Find where the given text appears and provide that cell's center as [X, Y] coordinate. 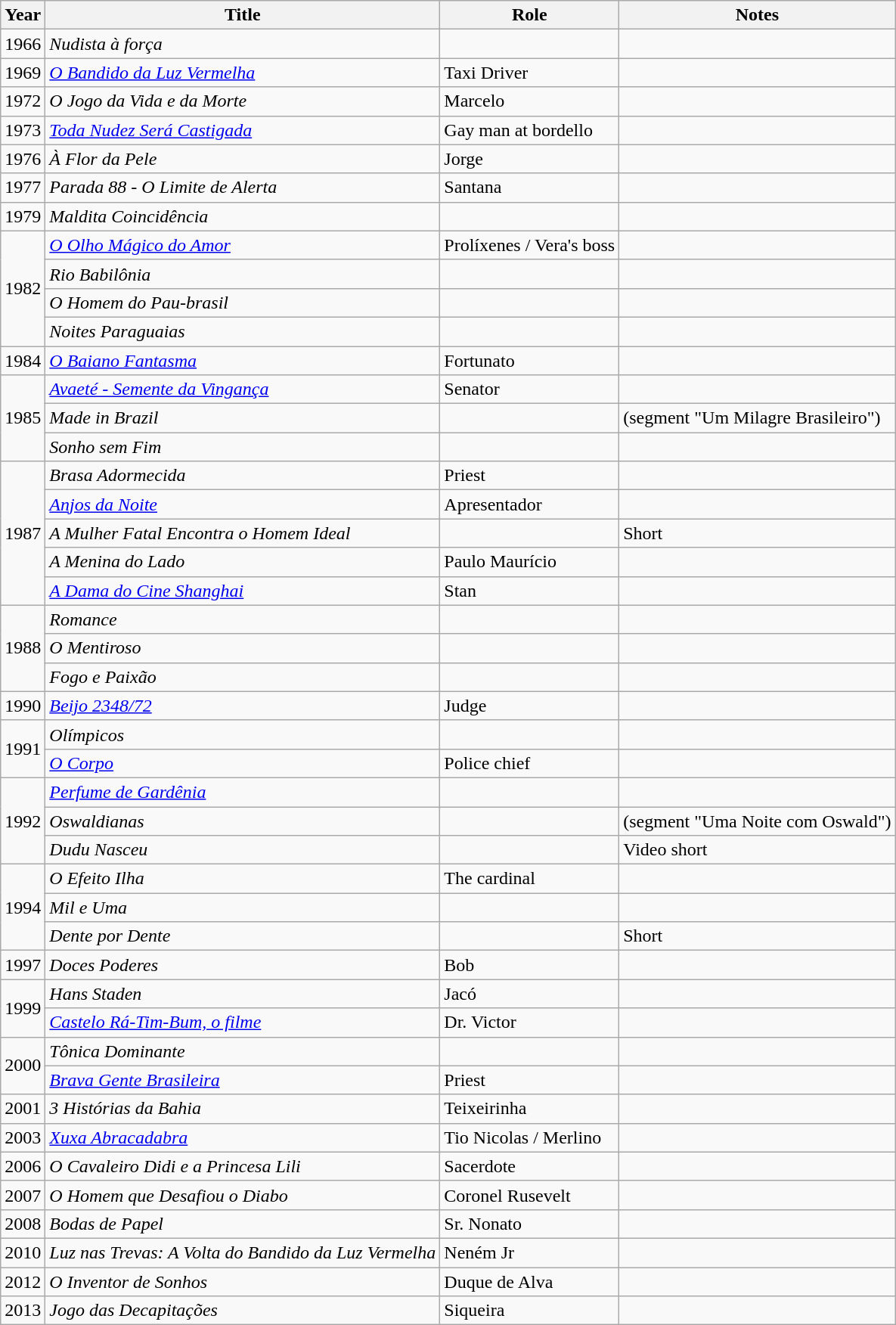
2001 [23, 1109]
2008 [23, 1224]
Coronel Rusevelt [529, 1195]
Brava Gente Brasileira [243, 1080]
Rio Babilônia [243, 274]
Doces Poderes [243, 965]
Anjos da Noite [243, 504]
2003 [23, 1137]
Avaeté - Semente da Vingança [243, 389]
Siqueira [529, 1311]
Gay man at bordello [529, 130]
Marcelo [529, 101]
Jorge [529, 159]
1982 [23, 288]
Luz nas Trevas: A Volta do Bandido da Luz Vermelha [243, 1252]
1972 [23, 101]
1999 [23, 1008]
O Bandido da Luz Vermelha [243, 73]
(segment "Uma Noite com Oswald") [758, 821]
O Baiano Fantasma [243, 361]
1977 [23, 188]
Tônica Dominante [243, 1051]
O Mentiroso [243, 648]
2000 [23, 1066]
O Jogo da Vida e da Morte [243, 101]
1976 [23, 159]
A Dama do Cine Shanghai [243, 591]
The cardinal [529, 879]
Senator [529, 389]
Judge [529, 706]
Sonho sem Fim [243, 447]
2012 [23, 1282]
Noites Paraguaias [243, 331]
2013 [23, 1311]
1994 [23, 908]
Duque de Alva [529, 1282]
Notes [758, 15]
Oswaldianas [243, 821]
1969 [23, 73]
Role [529, 15]
Neném Jr [529, 1252]
Nudista à força [243, 44]
Dente por Dente [243, 936]
Perfume de Gardênia [243, 792]
O Cavaleiro Didi e a Princesa Lili [243, 1166]
O Corpo [243, 763]
2010 [23, 1252]
Title [243, 15]
2007 [23, 1195]
Video short [758, 850]
Santana [529, 188]
Paulo Maurício [529, 562]
Fogo e Paixão [243, 677]
1988 [23, 648]
1979 [23, 216]
1990 [23, 706]
Castelo Rá-Tim-Bum, o filme [243, 1022]
(segment "Um Milagre Brasileiro") [758, 418]
Teixeirinha [529, 1109]
Bob [529, 965]
1987 [23, 533]
Sacerdote [529, 1166]
Mil e Uma [243, 908]
Jacó [529, 994]
Taxi Driver [529, 73]
1985 [23, 418]
Dr. Victor [529, 1022]
Fortunato [529, 361]
Year [23, 15]
À Flor da Pele [243, 159]
Romance [243, 619]
A Mulher Fatal Encontra o Homem Ideal [243, 533]
Prolíxenes / Vera's boss [529, 245]
O Olho Mágico do Amor [243, 245]
Sr. Nonato [529, 1224]
Tio Nicolas / Merlino [529, 1137]
Made in Brazil [243, 418]
1992 [23, 821]
O Homem do Pau-brasil [243, 303]
Parada 88 - O Limite de Alerta [243, 188]
Dudu Nasceu [243, 850]
Olímpicos [243, 734]
Beijo 2348/72 [243, 706]
Apresentador [529, 504]
Hans Staden [243, 994]
A Menina do Lado [243, 562]
Police chief [529, 763]
1997 [23, 965]
3 Histórias da Bahia [243, 1109]
1973 [23, 130]
1984 [23, 361]
Stan [529, 591]
O Inventor de Sonhos [243, 1282]
Toda Nudez Será Castigada [243, 130]
Jogo das Decapitações [243, 1311]
Maldita Coincidência [243, 216]
O Homem que Desafiou o Diabo [243, 1195]
Bodas de Papel [243, 1224]
2006 [23, 1166]
1966 [23, 44]
1991 [23, 749]
Brasa Adormecida [243, 476]
O Efeito Ilha [243, 879]
Xuxa Abracadabra [243, 1137]
